Detect which cell encompasses the target text, then output its [X, Y] center coordinate. 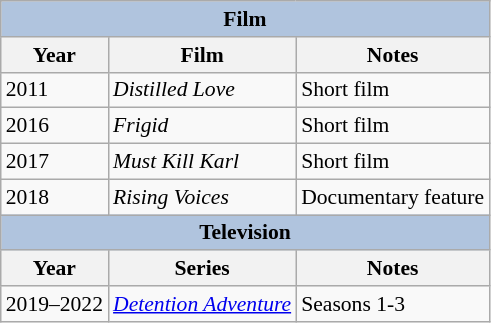
Detention Adventure [202, 304]
Rising Voices [202, 197]
Frigid [202, 126]
2016 [54, 126]
Seasons 1-3 [392, 304]
Must Kill Karl [202, 162]
Series [202, 269]
Documentary feature [392, 197]
Distilled Love [202, 90]
2017 [54, 162]
2019–2022 [54, 304]
2018 [54, 197]
2011 [54, 90]
Television [245, 233]
